Return the [x, y] coordinate for the center point of the cell that contains the specified text.  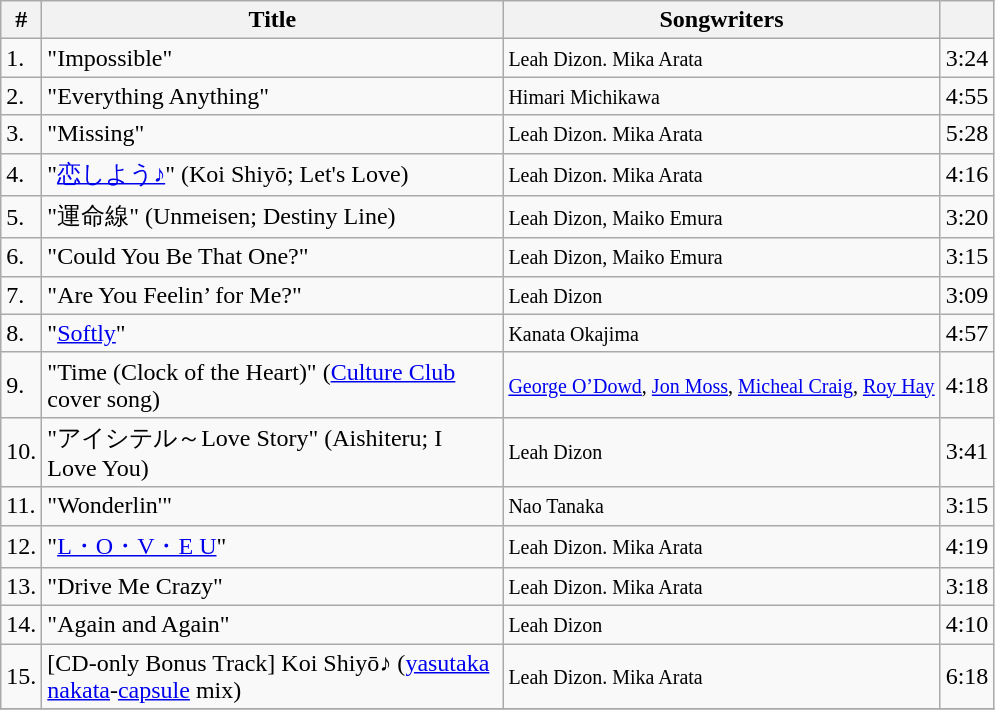
1. [22, 58]
13. [22, 587]
"Missing" [272, 134]
5:28 [967, 134]
Himari Michikawa [722, 96]
4:10 [967, 625]
"L・O・V・E U" [272, 546]
Songwriters [722, 20]
9. [22, 384]
"アイシテル～Love Story" (Aishiteru; I Love You) [272, 452]
10. [22, 452]
3:09 [967, 295]
# [22, 20]
5. [22, 218]
"Softly" [272, 333]
Nao Tanaka [722, 506]
8. [22, 333]
3:24 [967, 58]
6:18 [967, 676]
"恋しよう♪" (Koi Shiyō; Let's Love) [272, 174]
7. [22, 295]
"Impossible" [272, 58]
"Are You Feelin’ for Me?" [272, 295]
14. [22, 625]
Kanata Okajima [722, 333]
6. [22, 257]
12. [22, 546]
4:16 [967, 174]
11. [22, 506]
4:19 [967, 546]
[CD-only Bonus Track] Koi Shiyō♪ (yasutaka nakata-capsule mix) [272, 676]
15. [22, 676]
4. [22, 174]
3. [22, 134]
"Could You Be That One?" [272, 257]
2. [22, 96]
4:55 [967, 96]
"Time (Clock of the Heart)" (Culture Club cover song) [272, 384]
3:18 [967, 587]
"Wonderlin'" [272, 506]
"Drive Me Crazy" [272, 587]
3:20 [967, 218]
Title [272, 20]
4:18 [967, 384]
George O’Dowd, Jon Moss, Micheal Craig, Roy Hay [722, 384]
"Everything Anything" [272, 96]
3:41 [967, 452]
"運命線" (Unmeisen; Destiny Line) [272, 218]
4:57 [967, 333]
"Again and Again" [272, 625]
